Pinpoint the cell where the given text exists, returning its [x, y] midpoint coordinate. 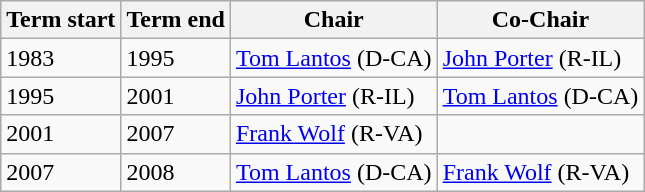
Term end [176, 20]
1983 [61, 58]
Co-Chair [540, 20]
Term start [61, 20]
2008 [176, 172]
Chair [334, 20]
